Scan for the cell matching the given text and deliver its [x, y] coordinate at center. 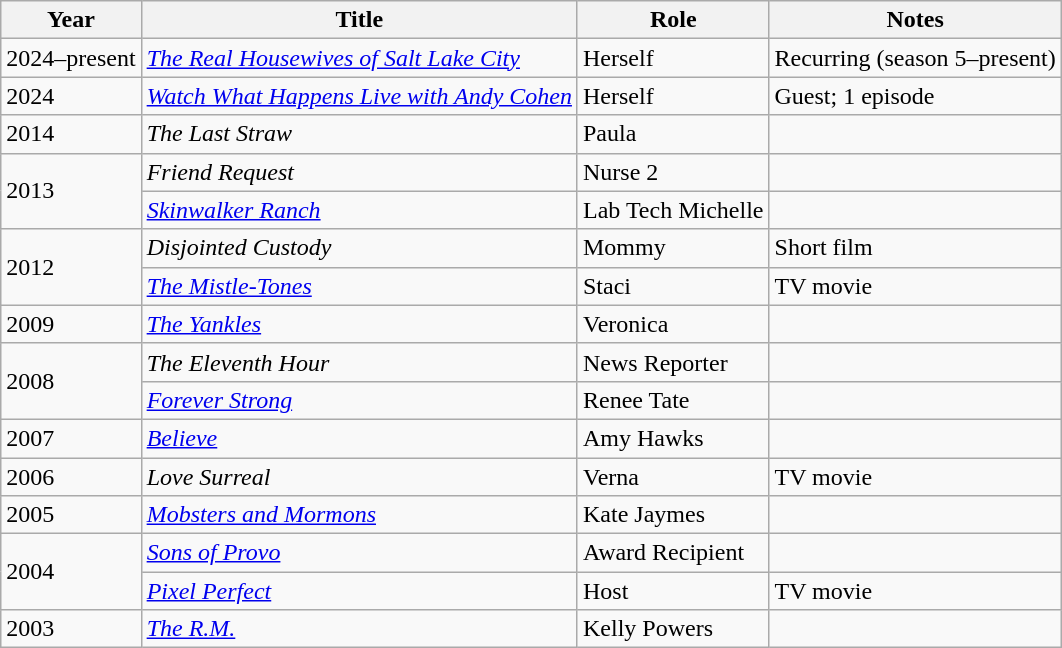
The Eleventh Hour [359, 362]
Mobsters and Mormons [359, 515]
2004 [71, 572]
Short film [915, 248]
Nurse 2 [673, 172]
Mommy [673, 248]
Year [71, 20]
The Last Straw [359, 134]
The Mistle-Tones [359, 286]
2024–present [71, 58]
Sons of Provo [359, 553]
Role [673, 20]
Guest; 1 episode [915, 96]
Disjointed Custody [359, 248]
2013 [71, 191]
Kelly Powers [673, 629]
2003 [71, 629]
Renee Tate [673, 400]
Paula [673, 134]
Love Surreal [359, 477]
Notes [915, 20]
Kate Jaymes [673, 515]
Friend Request [359, 172]
2008 [71, 381]
Pixel Perfect [359, 591]
2009 [71, 324]
2024 [71, 96]
2014 [71, 134]
Forever Strong [359, 400]
Recurring (season 5–present) [915, 58]
The R.M. [359, 629]
Award Recipient [673, 553]
Host [673, 591]
Veronica [673, 324]
2012 [71, 267]
The Yankles [359, 324]
Title [359, 20]
Verna [673, 477]
The Real Housewives of Salt Lake City [359, 58]
Watch What Happens Live with Andy Cohen [359, 96]
Believe [359, 438]
2006 [71, 477]
Skinwalker Ranch [359, 210]
2005 [71, 515]
Staci [673, 286]
2007 [71, 438]
Lab Tech Michelle [673, 210]
News Reporter [673, 362]
Amy Hawks [673, 438]
